Output the (X, Y) coordinate of the center of the cell containing the given text.  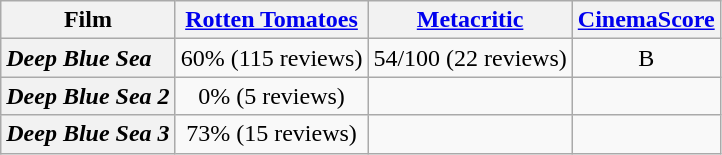
Film (88, 20)
54/100 (22 reviews) (470, 58)
Deep Blue Sea 2 (88, 96)
0% (5 reviews) (272, 96)
Deep Blue Sea (88, 58)
B (646, 58)
Deep Blue Sea 3 (88, 134)
CinemaScore (646, 20)
60% (115 reviews) (272, 58)
Rotten Tomatoes (272, 20)
73% (15 reviews) (272, 134)
Metacritic (470, 20)
